Output the [X, Y] coordinate of the center of the cell containing the given text.  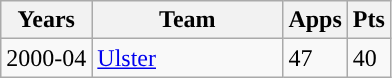
Team [188, 20]
Ulster [188, 58]
Years [46, 20]
40 [368, 58]
Apps [315, 20]
2000-04 [46, 58]
Pts [368, 20]
47 [315, 58]
